Identify which cell holds the provided text, then report its (x, y) central coordinate. 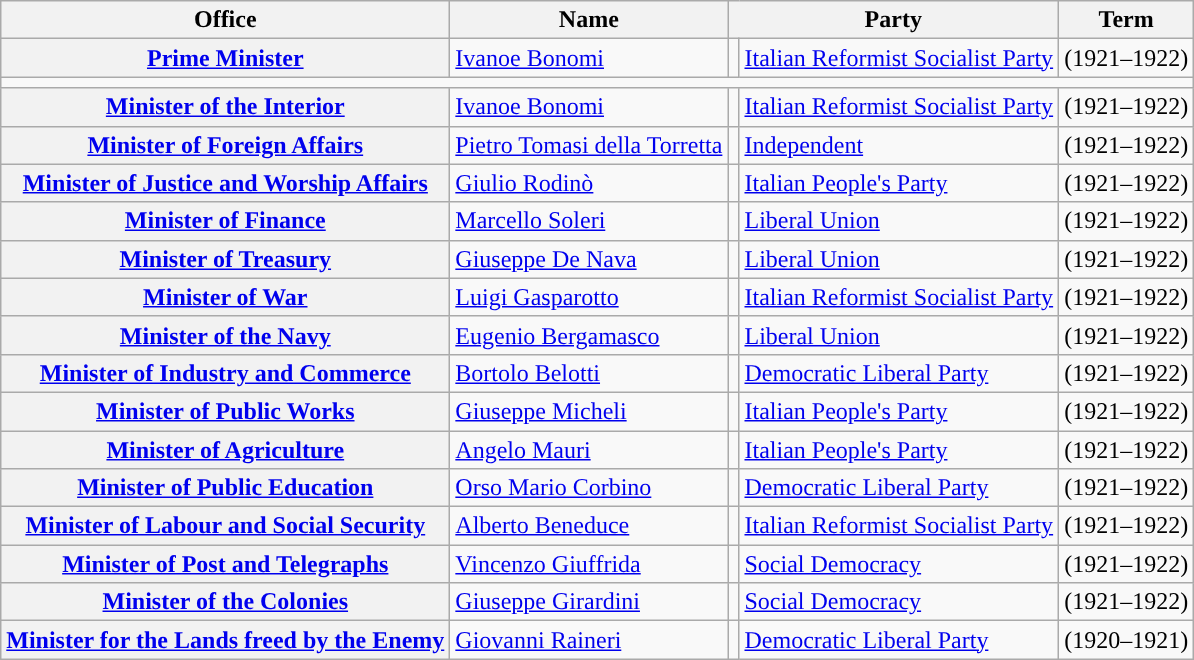
Minister of Agriculture (226, 449)
Alberto Beneduce (589, 526)
Minister of Foreign Affairs (226, 145)
Minister of Industry and Commerce (226, 373)
Independent (899, 145)
Minister of Treasury (226, 259)
Minister of the Navy (226, 335)
Bortolo Belotti (589, 373)
Party (894, 20)
Minister of Justice and Worship Affairs (226, 183)
Minister of Post and Telegraphs (226, 564)
Eugenio Bergamasco (589, 335)
Minister of Labour and Social Security (226, 526)
Giovanni Raineri (589, 640)
Office (226, 20)
Term (1126, 20)
Giuseppe De Nava (589, 259)
Minister of the Interior (226, 107)
(1920–1921) (1126, 640)
Luigi Gasparotto (589, 297)
Orso Mario Corbino (589, 488)
Name (589, 20)
Minister of War (226, 297)
Minister of Finance (226, 221)
Giulio Rodinò (589, 183)
Angelo Mauri (589, 449)
Minister of Public Works (226, 411)
Giuseppe Micheli (589, 411)
Prime Minister (226, 58)
Minister of Public Education (226, 488)
Minister for the Lands freed by the Enemy (226, 640)
Vincenzo Giuffrida (589, 564)
Giuseppe Girardini (589, 602)
Pietro Tomasi della Torretta (589, 145)
Marcello Soleri (589, 221)
Minister of the Colonies (226, 602)
